Identify which cell holds the provided text, then report its (x, y) central coordinate. 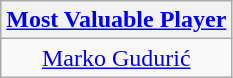
Marko Gudurić (116, 58)
Most Valuable Player (116, 20)
